Provide the (X, Y) coordinate of the cell's center where the given text is located.  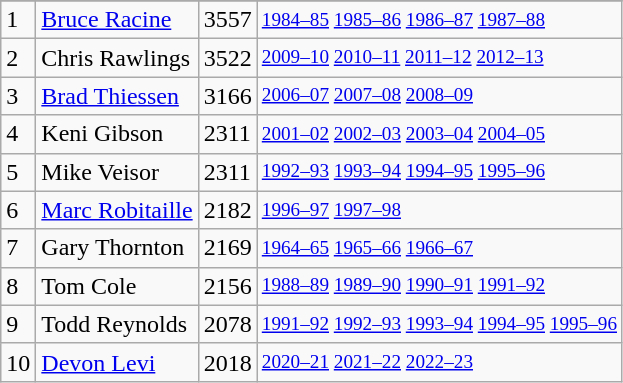
Tom Cole (117, 286)
3166 (228, 96)
1988–89 1989–90 1990–91 1991–92 (439, 286)
2 (18, 58)
2001–02 2002–03 2003–04 2004–05 (439, 134)
6 (18, 210)
Brad Thiessen (117, 96)
2018 (228, 362)
9 (18, 324)
Mike Veisor (117, 172)
1964–65 1965–66 1966–67 (439, 248)
8 (18, 286)
2009–10 2010–11 2011–12 2012–13 (439, 58)
1992–93 1993–94 1994–95 1995–96 (439, 172)
1996–97 1997–98 (439, 210)
10 (18, 362)
2156 (228, 286)
3 (18, 96)
Devon Levi (117, 362)
2078 (228, 324)
7 (18, 248)
Marc Robitaille (117, 210)
3557 (228, 20)
1 (18, 20)
Bruce Racine (117, 20)
Keni Gibson (117, 134)
Chris Rawlings (117, 58)
2169 (228, 248)
2020–21 2021–22 2022–23 (439, 362)
4 (18, 134)
Todd Reynolds (117, 324)
5 (18, 172)
3522 (228, 58)
1984–85 1985–86 1986–87 1987–88 (439, 20)
2006–07 2007–08 2008–09 (439, 96)
Gary Thornton (117, 248)
2182 (228, 210)
1991–92 1992–93 1993–94 1994–95 1995–96 (439, 324)
